Identify which cell holds the provided text, then report its [X, Y] central coordinate. 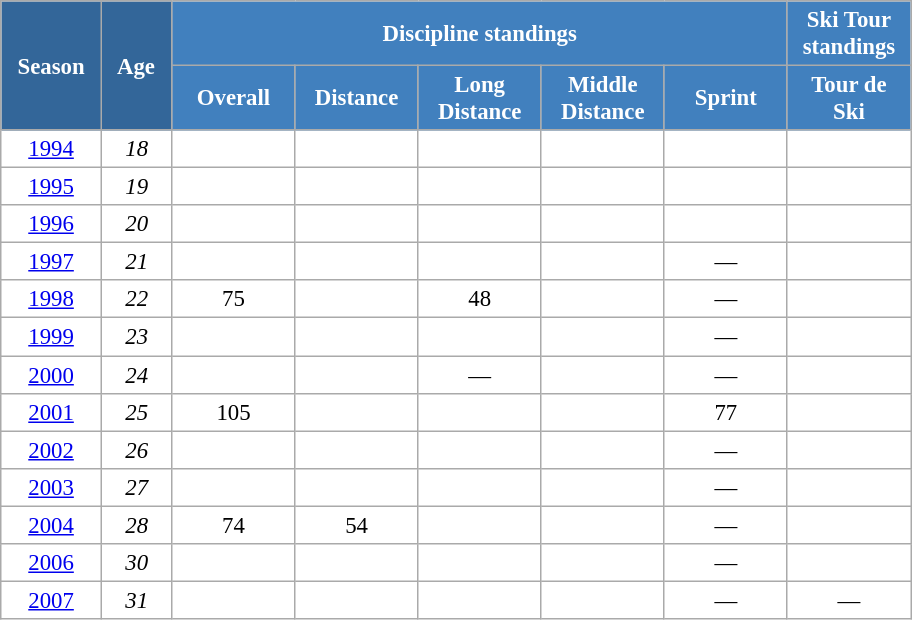
23 [136, 337]
77 [726, 412]
1997 [52, 262]
28 [136, 525]
1995 [52, 187]
2002 [52, 450]
30 [136, 563]
25 [136, 412]
27 [136, 487]
Long Distance [480, 98]
2003 [52, 487]
2001 [52, 412]
1998 [52, 299]
74 [234, 525]
18 [136, 149]
1996 [52, 224]
54 [356, 525]
105 [234, 412]
2004 [52, 525]
21 [136, 262]
Middle Distance [602, 98]
31 [136, 600]
Ski Tour standings [848, 34]
Discipline standings [480, 34]
Season [52, 66]
Overall [234, 98]
Sprint [726, 98]
2000 [52, 375]
1994 [52, 149]
2007 [52, 600]
Tour deSki [848, 98]
2006 [52, 563]
1999 [52, 337]
75 [234, 299]
48 [480, 299]
19 [136, 187]
24 [136, 375]
Distance [356, 98]
22 [136, 299]
Age [136, 66]
26 [136, 450]
20 [136, 224]
